Locate the cell with the specified text and output its (X, Y) center coordinate. 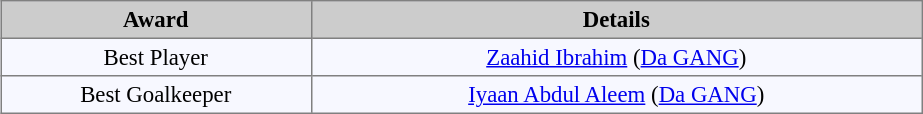
Best Goalkeeper (155, 95)
Iyaan Abdul Aleem (Da GANG) (616, 95)
Award (155, 20)
Zaahid Ibrahim (Da GANG) (616, 57)
Best Player (155, 57)
Details (616, 20)
